Return (x, y) of the center of cell containing provided text 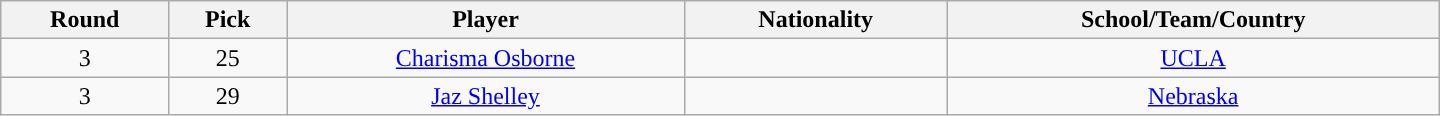
UCLA (1193, 58)
School/Team/Country (1193, 20)
Nationality (816, 20)
Charisma Osborne (486, 58)
Player (486, 20)
29 (228, 96)
Jaz Shelley (486, 96)
25 (228, 58)
Pick (228, 20)
Nebraska (1193, 96)
Round (85, 20)
